Determine the [X, Y] coordinate at the center of the cell enclosing the given text.  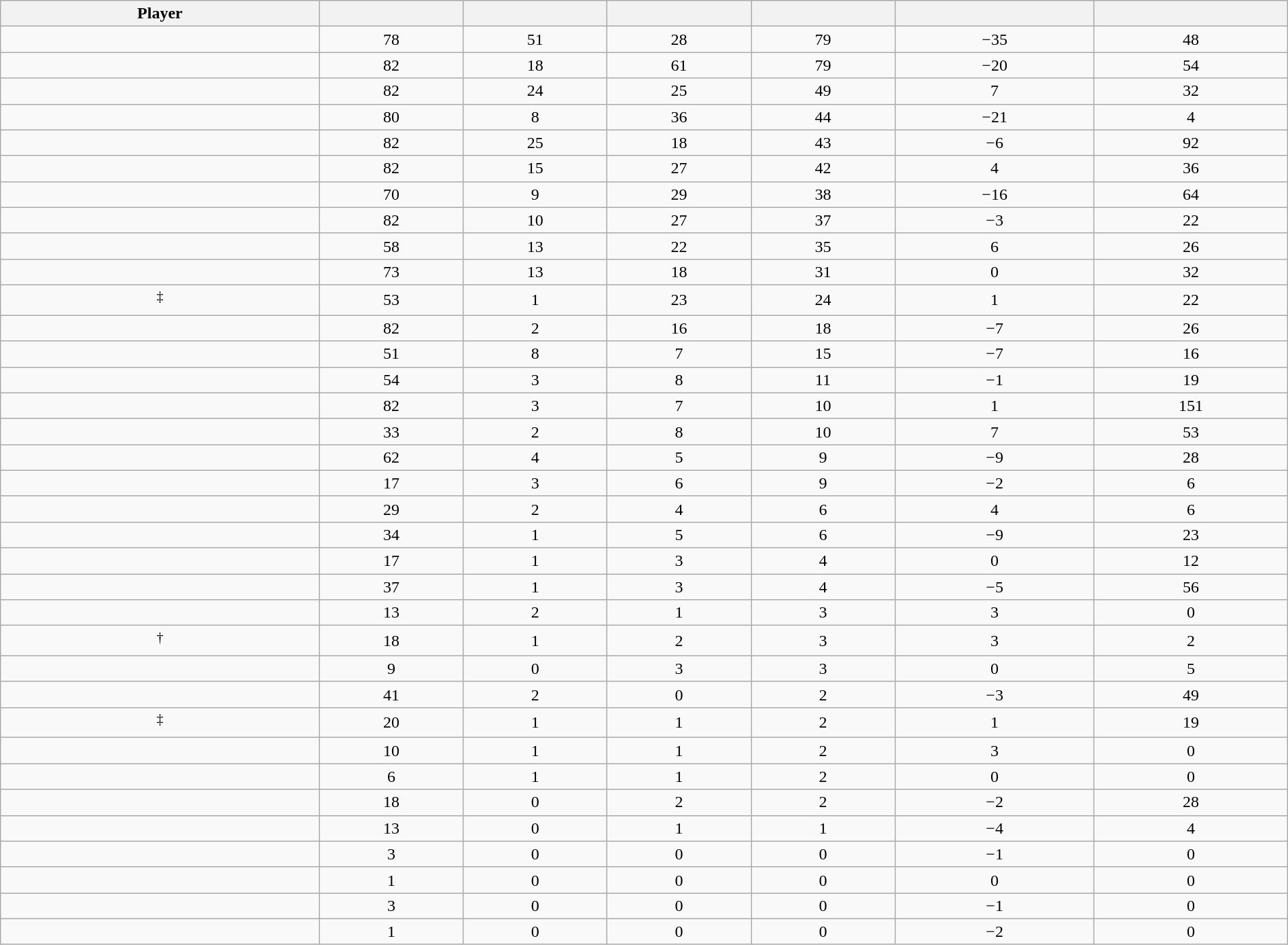
61 [679, 65]
80 [391, 117]
151 [1191, 406]
64 [1191, 194]
92 [1191, 143]
42 [823, 168]
58 [391, 246]
Player [160, 14]
78 [391, 39]
−20 [995, 65]
44 [823, 117]
−35 [995, 39]
−6 [995, 143]
20 [391, 723]
−5 [995, 587]
62 [391, 457]
31 [823, 272]
48 [1191, 39]
73 [391, 272]
−16 [995, 194]
34 [391, 535]
−21 [995, 117]
−4 [995, 828]
† [160, 641]
70 [391, 194]
41 [391, 694]
33 [391, 431]
38 [823, 194]
11 [823, 380]
12 [1191, 561]
43 [823, 143]
35 [823, 246]
56 [1191, 587]
